Extract the (X, Y) coordinate from the center of the cell holding the provided text.  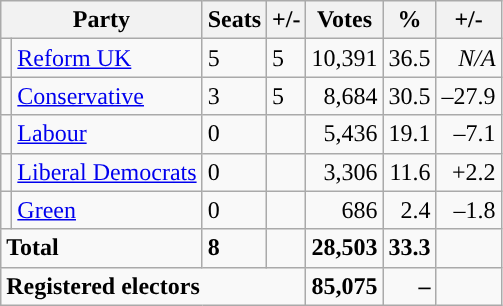
19.1 (410, 134)
–27.9 (468, 96)
30.5 (410, 96)
Green (107, 210)
8 (234, 248)
8,684 (344, 96)
3 (234, 96)
36.5 (410, 58)
28,503 (344, 248)
5,436 (344, 134)
Votes (344, 20)
–7.1 (468, 134)
Total (102, 248)
Labour (107, 134)
– (410, 286)
10,391 (344, 58)
33.3 (410, 248)
Seats (234, 20)
Party (102, 20)
85,075 (344, 286)
Liberal Democrats (107, 172)
Conservative (107, 96)
3,306 (344, 172)
Registered electors (154, 286)
+2.2 (468, 172)
Reform UK (107, 58)
N/A (468, 58)
686 (344, 210)
% (410, 20)
–1.8 (468, 210)
11.6 (410, 172)
2.4 (410, 210)
